Identify which cell holds the provided text, then report its [X, Y] central coordinate. 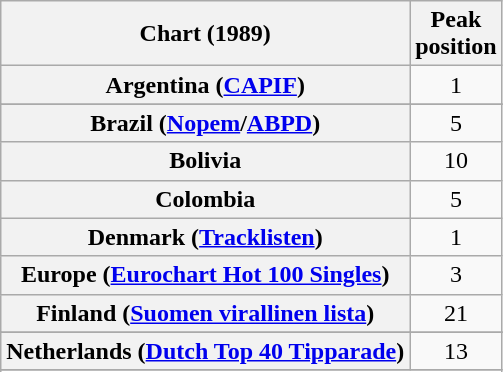
3 [456, 275]
Argentina (CAPIF) [206, 85]
Netherlands (Dutch Top 40 Tipparade) [206, 351]
Brazil (Nopem/ABPD) [206, 123]
Chart (1989) [206, 34]
Denmark (Tracklisten) [206, 237]
Bolivia [206, 161]
10 [456, 161]
Europe (Eurochart Hot 100 Singles) [206, 275]
Finland (Suomen virallinen lista) [206, 313]
13 [456, 351]
Colombia [206, 199]
21 [456, 313]
Peakposition [456, 34]
